Return the [X, Y] coordinate for the center point of the cell that contains the specified text.  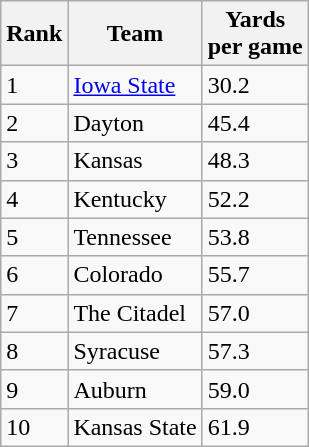
Dayton [135, 123]
Kentucky [135, 199]
Syracuse [135, 351]
Rank [34, 34]
2 [34, 123]
Iowa State [135, 85]
5 [34, 237]
10 [34, 427]
The Citadel [135, 313]
7 [34, 313]
3 [34, 161]
Kansas State [135, 427]
9 [34, 389]
52.2 [255, 199]
55.7 [255, 275]
4 [34, 199]
Yardsper game [255, 34]
6 [34, 275]
57.0 [255, 313]
Auburn [135, 389]
Colorado [135, 275]
Kansas [135, 161]
Tennessee [135, 237]
48.3 [255, 161]
1 [34, 85]
53.8 [255, 237]
45.4 [255, 123]
59.0 [255, 389]
61.9 [255, 427]
Team [135, 34]
30.2 [255, 85]
8 [34, 351]
57.3 [255, 351]
